Capture the cell that displays the provided text and extract its (x, y) central coordinate. 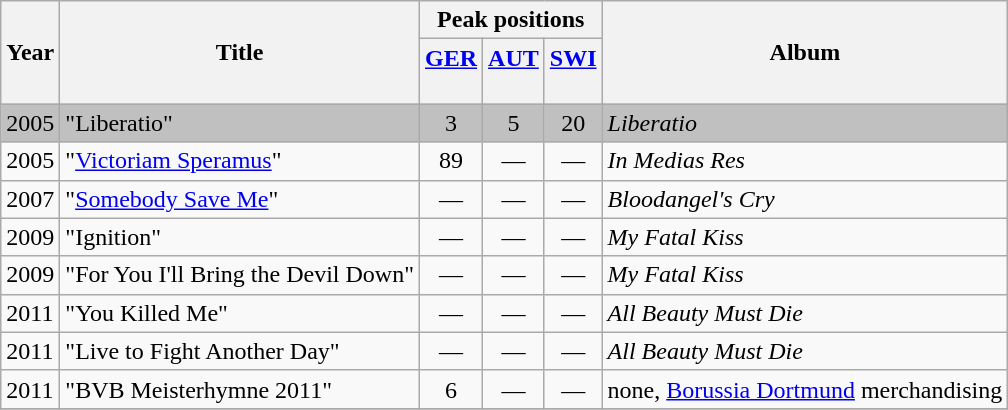
"You Killed Me" (240, 313)
Liberatio (805, 123)
Peak positions (510, 20)
Year (30, 52)
Bloodangel's Cry (805, 199)
"Somebody Save Me" (240, 199)
2007 (30, 199)
"Liberatio" (240, 123)
Album (805, 52)
89 (450, 161)
none, Borussia Dortmund merchandising (805, 389)
20 (573, 123)
Title (240, 52)
"BVB Meisterhymne 2011" (240, 389)
6 (450, 389)
"Live to Fight Another Day" (240, 351)
In Medias Res (805, 161)
"Victoriam Speramus" (240, 161)
AUT (514, 72)
"For You I'll Bring the Devil Down" (240, 275)
"Ignition" (240, 237)
GER (450, 72)
5 (514, 123)
SWI (573, 72)
3 (450, 123)
